Find where the given text appears and provide that cell's center as [X, Y] coordinate. 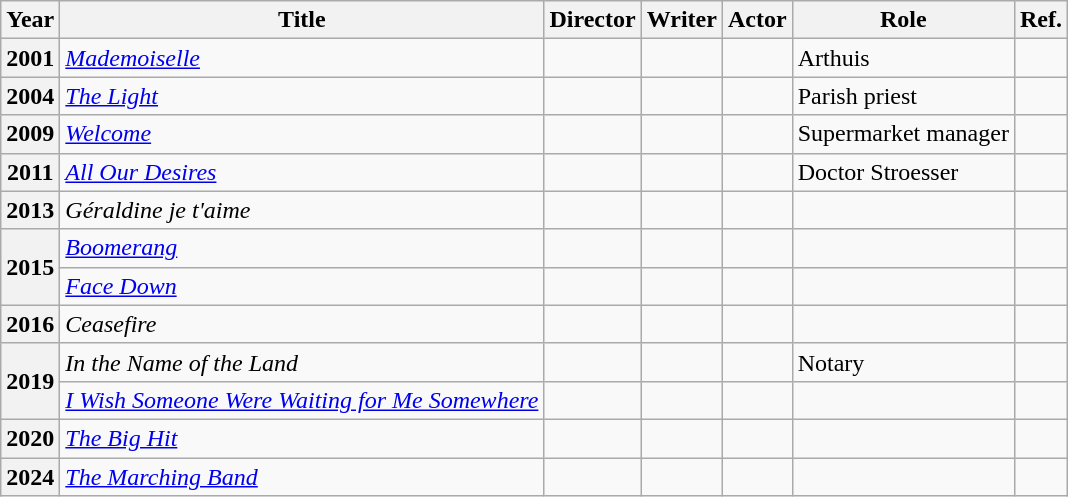
Notary [903, 362]
I Wish Someone Were Waiting for Me Somewhere [302, 400]
Géraldine je t'aime [302, 210]
2024 [30, 477]
Title [302, 20]
Year [30, 20]
Parish priest [903, 96]
The Big Hit [302, 438]
2016 [30, 324]
Mademoiselle [302, 58]
Supermarket manager [903, 134]
Face Down [302, 286]
Ref. [1040, 20]
In the Name of the Land [302, 362]
Boomerang [302, 248]
The Light [302, 96]
Doctor Stroesser [903, 172]
Director [592, 20]
2004 [30, 96]
Actor [757, 20]
2013 [30, 210]
2011 [30, 172]
Role [903, 20]
2001 [30, 58]
Arthuis [903, 58]
Welcome [302, 134]
2015 [30, 267]
2009 [30, 134]
Ceasefire [302, 324]
2020 [30, 438]
Writer [682, 20]
2019 [30, 381]
The Marching Band [302, 477]
All Our Desires [302, 172]
